Determine the [x, y] coordinate at the center of the cell enclosing the given text.  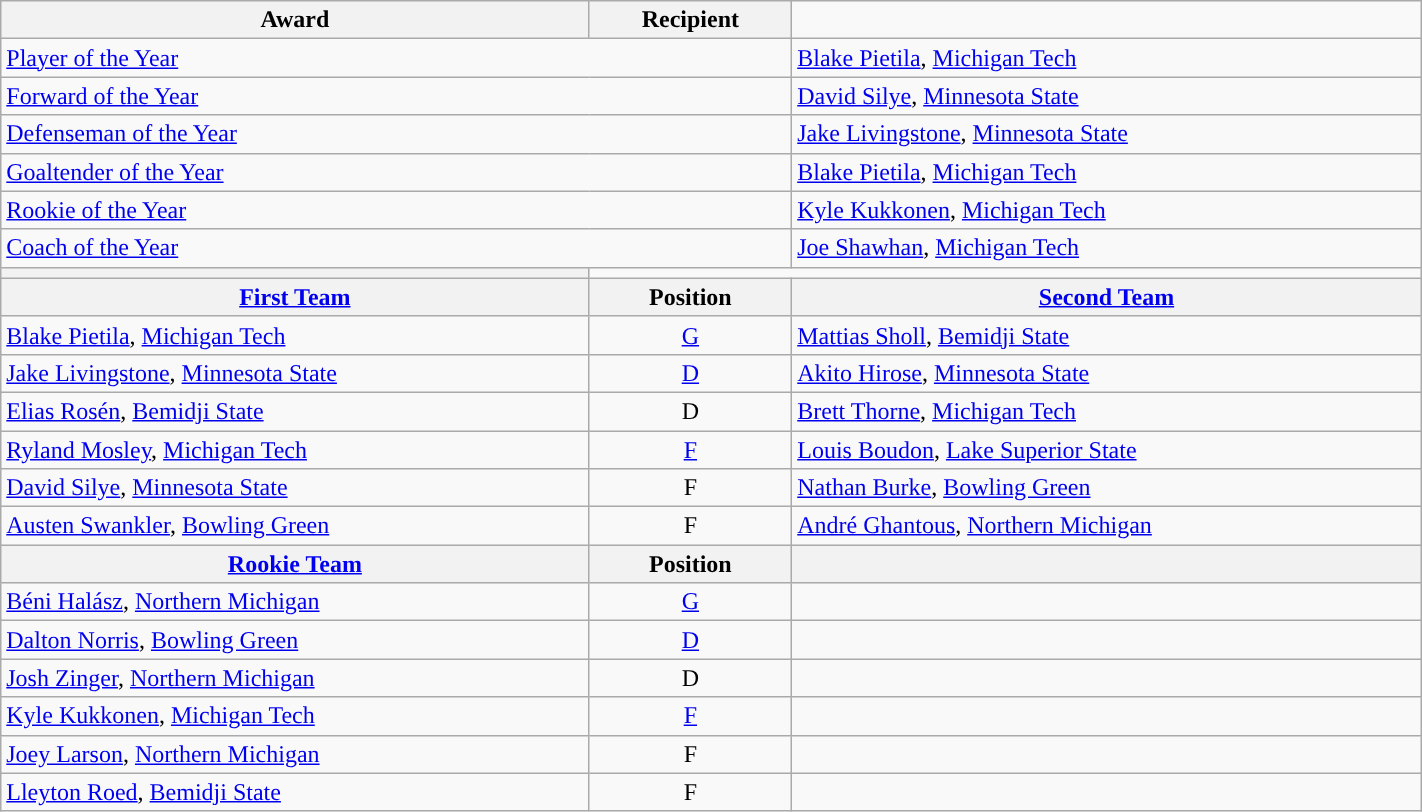
Béni Halász, Northern Michigan [295, 602]
Brett Thorne, Michigan Tech [1107, 411]
Recipient [690, 20]
Joey Larson, Northern Michigan [295, 754]
Award [295, 20]
Austen Swankler, Bowling Green [295, 526]
Nathan Burke, Bowling Green [1107, 488]
André Ghantous, Northern Michigan [1107, 526]
First Team [295, 297]
Dalton Norris, Bowling Green [295, 640]
Lleyton Roed, Bemidji State [295, 792]
Defenseman of the Year [396, 134]
Elias Rosén, Bemidji State [295, 411]
Joe Shawhan, Michigan Tech [1107, 248]
Akito Hirose, Minnesota State [1107, 373]
Ryland Mosley, Michigan Tech [295, 449]
Rookie of the Year [396, 210]
Louis Boudon, Lake Superior State [1107, 449]
Coach of the Year [396, 248]
Forward of the Year [396, 96]
Rookie Team [295, 564]
Player of the Year [396, 58]
Mattias Sholl, Bemidji State [1107, 335]
Goaltender of the Year [396, 172]
Second Team [1107, 297]
Josh Zinger, Northern Michigan [295, 678]
